Locate the cell with the specified text and output its [X, Y] center coordinate. 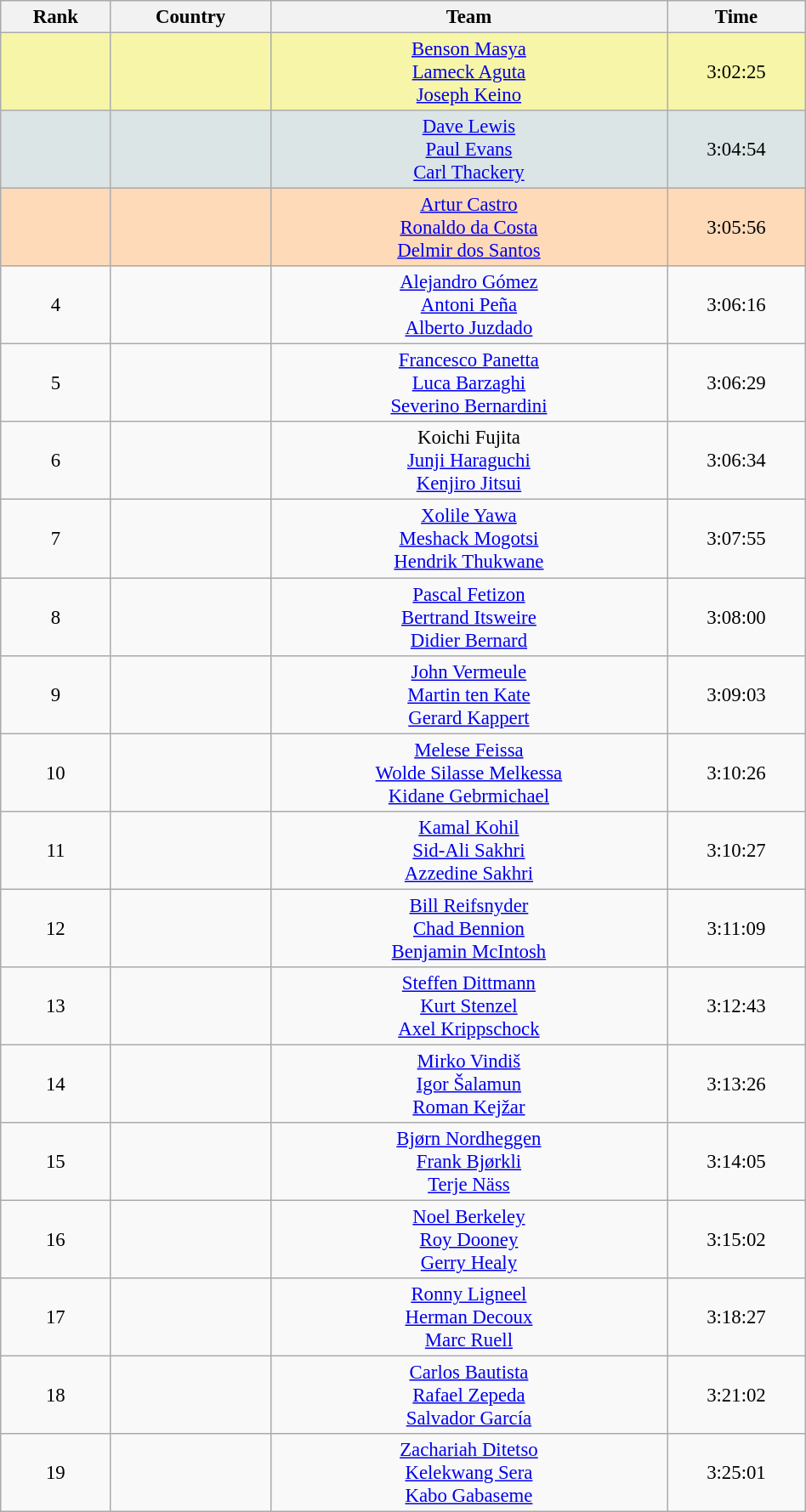
3:09:03 [736, 694]
3:06:29 [736, 383]
9 [56, 694]
3:02:25 [736, 72]
3:21:02 [736, 1396]
Noel BerkeleyRoy DooneyGerry Healy [468, 1239]
3:04:54 [736, 150]
Time [736, 17]
7 [56, 539]
3:25:01 [736, 1473]
17 [56, 1317]
Team [468, 17]
3:11:09 [736, 928]
John VermeuleMartin ten KateGerard Kappert [468, 694]
3:13:26 [736, 1084]
5 [56, 383]
3:10:27 [736, 850]
Xolile YawaMeshack MogotsiHendrik Thukwane [468, 539]
3:08:00 [736, 617]
3:07:55 [736, 539]
Zachariah DitetsoKelekwang SeraKabo Gabaseme [468, 1473]
19 [56, 1473]
Benson MasyaLameck AgutaJoseph Keino [468, 72]
12 [56, 928]
14 [56, 1084]
Alejandro GómezAntoni PeñaAlberto Juzdado [468, 305]
Carlos BautistaRafael ZepedaSalvador García [468, 1396]
18 [56, 1396]
10 [56, 773]
Francesco PanettaLuca BarzaghiSeverino Bernardini [468, 383]
Bill ReifsnyderChad BennionBenjamin McIntosh [468, 928]
8 [56, 617]
3:14:05 [736, 1162]
Mirko VindišIgor ŠalamunRoman Kejžar [468, 1084]
Melese FeissaWolde Silasse MelkessaKidane Gebrmichael [468, 773]
3:05:56 [736, 228]
Steffen DittmannKurt StenzelAxel Krippschock [468, 1006]
3:15:02 [736, 1239]
3:10:26 [736, 773]
Artur CastroRonaldo da CostaDelmir dos Santos [468, 228]
3:12:43 [736, 1006]
3:18:27 [736, 1317]
4 [56, 305]
3:06:16 [736, 305]
Country [190, 17]
3:06:34 [736, 461]
Koichi FujitaJunji HaraguchiKenjiro Jitsui [468, 461]
Dave LewisPaul EvansCarl Thackery [468, 150]
13 [56, 1006]
Rank [56, 17]
11 [56, 850]
16 [56, 1239]
6 [56, 461]
15 [56, 1162]
Kamal KohilSid-Ali SakhriAzzedine Sakhri [468, 850]
Pascal FetizonBertrand ItsweireDidier Bernard [468, 617]
Ronny LigneelHerman DecouxMarc Ruell [468, 1317]
Bjørn NordheggenFrank BjørkliTerje Näss [468, 1162]
